Find where the given text appears and provide that cell's center as [x, y] coordinate. 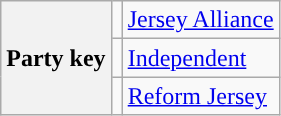
Party key [56, 58]
Reform Jersey [200, 96]
Independent [200, 58]
Jersey Alliance [200, 20]
